Provide the (X, Y) coordinate of the cell's center where the given text is located.  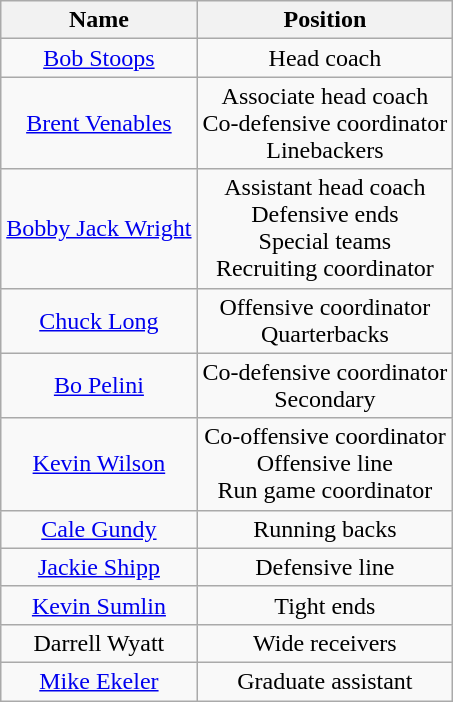
Bobby Jack Wright (99, 228)
Jackie Shipp (99, 567)
Kevin Wilson (99, 464)
Associate head coachCo-defensive coordinatorLinebackers (325, 123)
Name (99, 20)
Defensive line (325, 567)
Cale Gundy (99, 529)
Wide receivers (325, 643)
Darrell Wyatt (99, 643)
Running backs (325, 529)
Co-defensive coordinatorSecondary (325, 386)
Offensive coordinatorQuarterbacks (325, 320)
Kevin Sumlin (99, 605)
Co-offensive coordinatorOffensive lineRun game coordinator (325, 464)
Bob Stoops (99, 58)
Assistant head coachDefensive endsSpecial teamsRecruiting coordinator (325, 228)
Graduate assistant (325, 681)
Brent Venables (99, 123)
Bo Pelini (99, 386)
Tight ends (325, 605)
Mike Ekeler (99, 681)
Position (325, 20)
Chuck Long (99, 320)
Head coach (325, 58)
